Find where the given text appears and provide that cell's center as [x, y] coordinate. 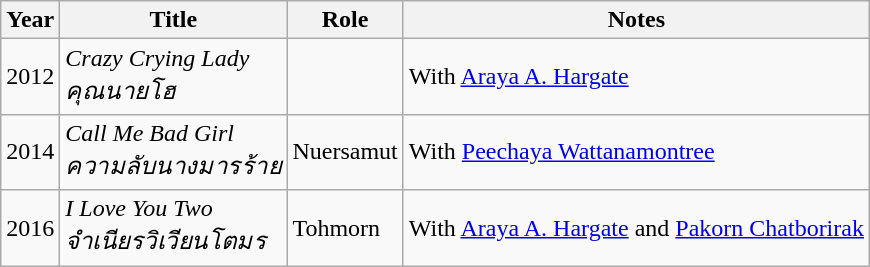
Title [174, 20]
Year [30, 20]
Notes [636, 20]
With Peechaya Wattanamontree [636, 152]
Role [345, 20]
With Araya A. Hargate and Pakorn Chatborirak [636, 228]
Nuersamut [345, 152]
Call Me Bad Girlความลับนางมารร้าย [174, 152]
Tohmorn [345, 228]
2014 [30, 152]
With Araya A. Hargate [636, 77]
I Love You Twoจำเนียรวิเวียนโตมร [174, 228]
Crazy Crying Ladyคุณนายโฮ [174, 77]
2016 [30, 228]
2012 [30, 77]
